Return the (x, y) coordinate for the center point of the cell that contains the specified text.  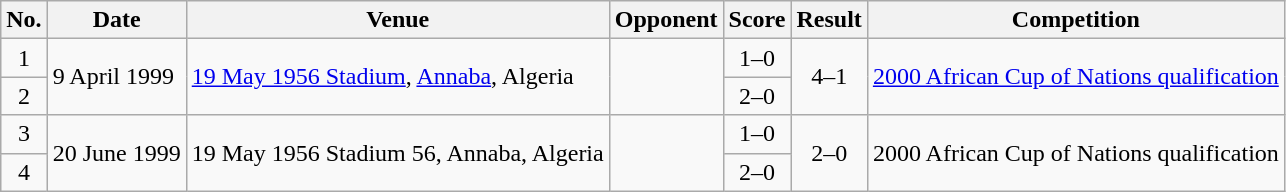
3 (24, 134)
19 May 1956 Stadium 56, Annaba, Algeria (398, 153)
1 (24, 58)
Opponent (666, 20)
Competition (1076, 20)
Result (829, 20)
4–1 (829, 77)
20 June 1999 (116, 153)
9 April 1999 (116, 77)
4 (24, 172)
19 May 1956 Stadium, Annaba, Algeria (398, 77)
Date (116, 20)
No. (24, 20)
Venue (398, 20)
Score (757, 20)
2 (24, 96)
